Capture the cell that displays the provided text and extract its [x, y] central coordinate. 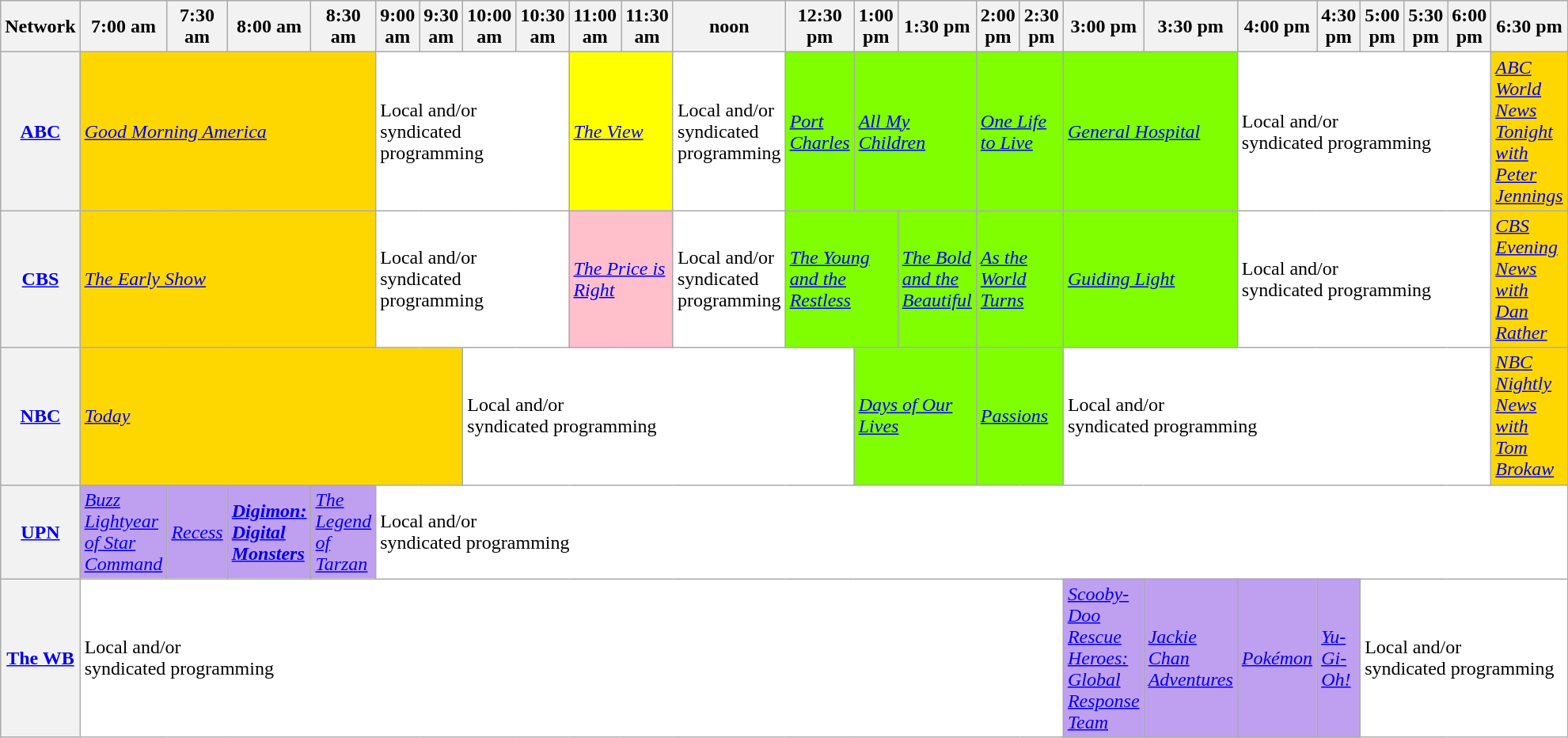
NBC [40, 417]
UPN [40, 532]
The Price is Right [621, 279]
Port Charles [820, 131]
Passions [1019, 417]
The Legend of Tarzan [344, 532]
7:00 am [123, 27]
11:30 am [647, 27]
All My Children [915, 131]
3:00 pm [1103, 27]
CBS [40, 279]
Yu-Gi-Oh! [1339, 658]
noon [729, 27]
The Bold and the Beautiful [937, 279]
2:00 pm [997, 27]
8:30 am [344, 27]
Digimon: Digital Monsters [269, 532]
3:30 pm [1190, 27]
The WB [40, 658]
General Hospital [1150, 131]
As the World Turns [1019, 279]
4:30 pm [1339, 27]
The View [621, 131]
Buzz Lightyear of Star Command [123, 532]
1:00 pm [875, 27]
Jackie Chan Adventures [1190, 658]
NBC Nightly News with Tom Brokaw [1529, 417]
6:30 pm [1529, 27]
10:00 am [489, 27]
Days of Our Lives [915, 417]
10:30 am [543, 27]
8:00 am [269, 27]
Guiding Light [1150, 279]
4:00 pm [1277, 27]
5:30 pm [1426, 27]
2:30 pm [1042, 27]
The Early Show [228, 279]
9:30 am [442, 27]
One Life to Live [1019, 131]
ABC World News Tonight with Peter Jennings [1529, 131]
Today [271, 417]
1:30 pm [937, 27]
7:30 am [197, 27]
5:00 pm [1382, 27]
ABC [40, 131]
Recess [197, 532]
6:00 pm [1469, 27]
9:00 am [397, 27]
Scooby-Doo Rescue Heroes: Global Response Team [1103, 658]
Good Morning America [228, 131]
The Young and the Restless [841, 279]
Network [40, 27]
Pokémon [1277, 658]
12:30 pm [820, 27]
11:00 am [595, 27]
CBS Evening News with Dan Rather [1529, 279]
